Find where the given text appears and provide that cell's center as [X, Y] coordinate. 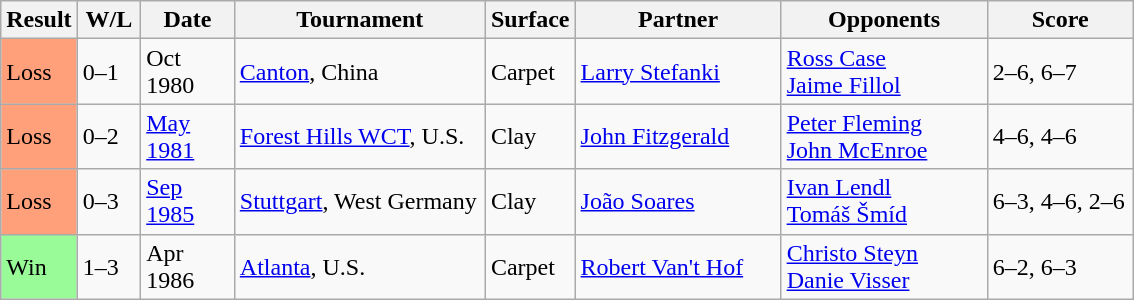
Win [39, 266]
Peter Fleming John McEnroe [884, 136]
Ivan Lendl Tomáš Šmíd [884, 202]
Result [39, 20]
0–2 [109, 136]
Tournament [360, 20]
Opponents [884, 20]
1–3 [109, 266]
João Soares [678, 202]
Stuttgart, West Germany [360, 202]
0–1 [109, 72]
Surface [530, 20]
Atlanta, U.S. [360, 266]
Forest Hills WCT, U.S. [360, 136]
4–6, 4–6 [1060, 136]
May 1981 [188, 136]
Apr 1986 [188, 266]
0–3 [109, 202]
Robert Van't Hof [678, 266]
Partner [678, 20]
Oct 1980 [188, 72]
W/L [109, 20]
John Fitzgerald [678, 136]
Canton, China [360, 72]
Date [188, 20]
2–6, 6–7 [1060, 72]
Larry Stefanki [678, 72]
6–2, 6–3 [1060, 266]
6–3, 4–6, 2–6 [1060, 202]
Ross Case Jaime Fillol [884, 72]
Score [1060, 20]
Sep 1985 [188, 202]
Christo Steyn Danie Visser [884, 266]
